Extract the [x, y] coordinate from the center of the cell holding the provided text.  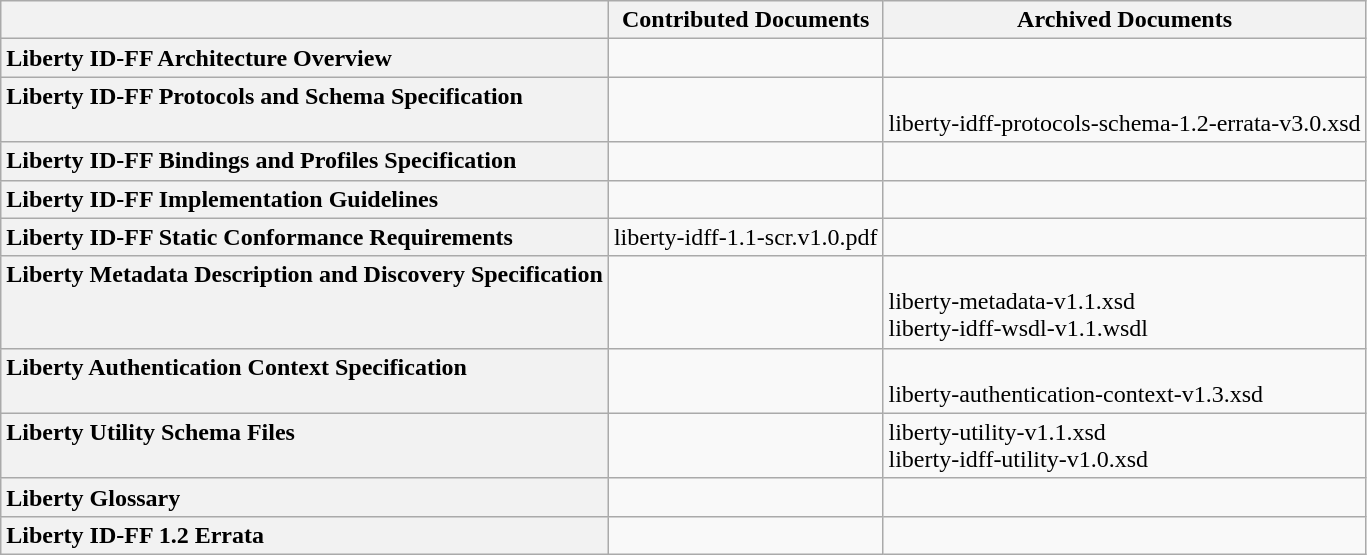
Liberty Glossary [305, 497]
Liberty ID-FF Implementation Guidelines [305, 199]
liberty-metadata-v1.1.xsdliberty-idff-wsdl-v1.1.wsdl [1124, 302]
Liberty Authentication Context Specification [305, 380]
Liberty Utility Schema Files [305, 446]
Liberty Metadata Description and Discovery Specification [305, 302]
Liberty ID-FF 1.2 Errata [305, 535]
liberty-authentication-context-v1.3.xsd [1124, 380]
Liberty ID-FF Protocols and Schema Specification [305, 110]
Archived Documents [1124, 20]
liberty-idff-protocols-schema-1.2-errata-v3.0.xsd [1124, 110]
Liberty ID-FF Bindings and Profiles Specification [305, 161]
liberty-idff-1.1-scr.v1.0.pdf [746, 237]
Liberty ID-FF Architecture Overview [305, 58]
Contributed Documents [746, 20]
liberty-utility-v1.1.xsdliberty-idff-utility-v1.0.xsd [1124, 446]
Liberty ID-FF Static Conformance Requirements [305, 237]
